Output the (x, y) coordinate of the center of the cell containing the given text.  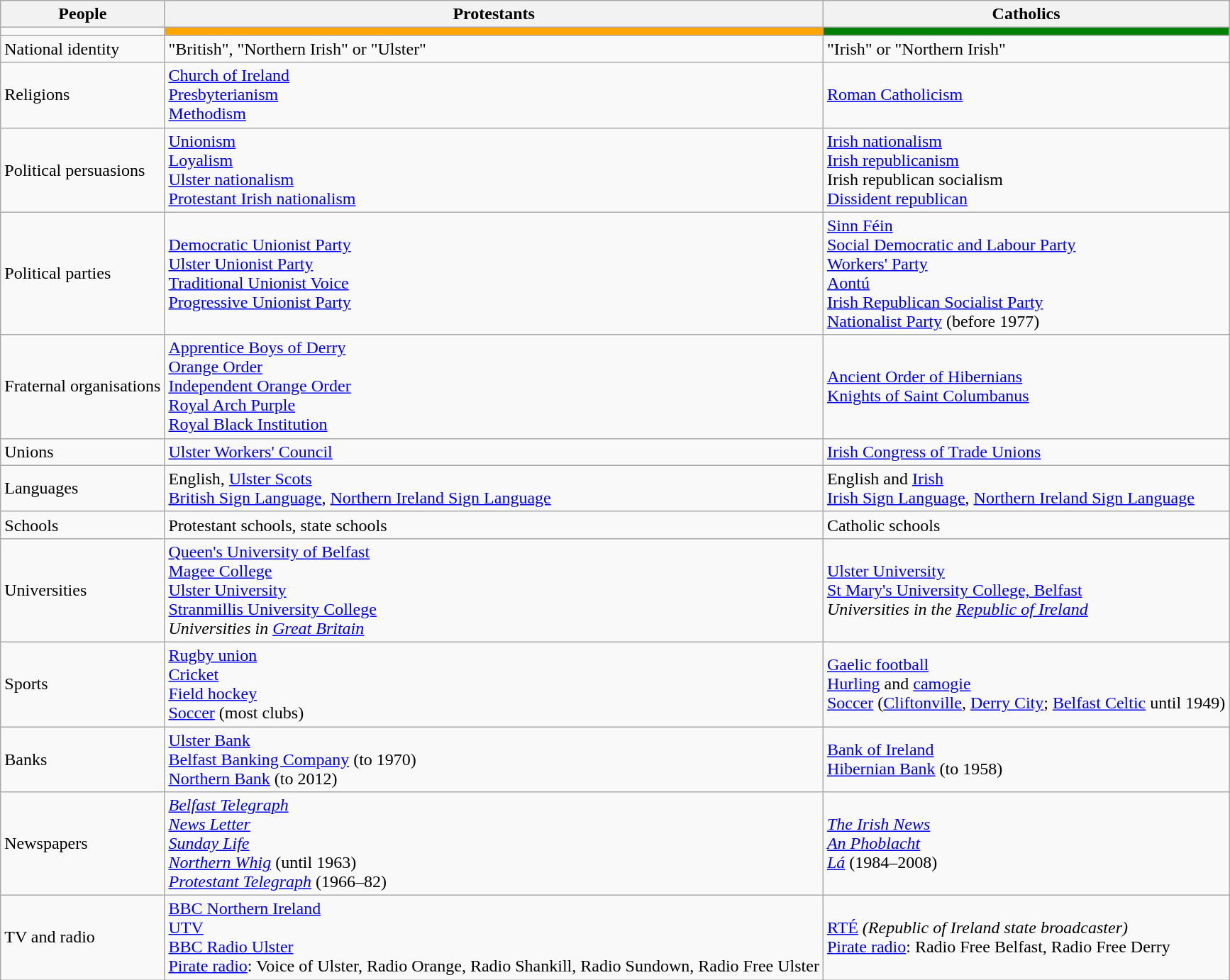
Unions (82, 452)
Ulster BankBelfast Banking Company (to 1970)Northern Bank (to 2012) (494, 759)
Gaelic footballHurling and camogieSoccer (Cliftonville, Derry City; Belfast Celtic until 1949) (1026, 684)
Catholic schools (1026, 525)
RTÉ (Republic of Ireland state broadcaster)Pirate radio: Radio Free Belfast, Radio Free Derry (1026, 937)
Ulster Workers' Council (494, 452)
Political parties (82, 274)
"Irish" or "Northern Irish" (1026, 49)
English, Ulster ScotsBritish Sign Language, Northern Ireland Sign Language (494, 488)
The Irish NewsAn PhoblachtLá (1984–2008) (1026, 844)
Fraternal organisations (82, 386)
Newspapers (82, 844)
Irish Congress of Trade Unions (1026, 452)
Irish nationalismIrish republicanismIrish republican socialismDissident republican (1026, 170)
"British", "Northern Irish" or "Ulster" (494, 49)
English and IrishIrish Sign Language, Northern Ireland Sign Language (1026, 488)
Protestant schools, state schools (494, 525)
Sinn FéinSocial Democratic and Labour PartyWorkers' PartyAontúIrish Republican Socialist PartyNationalist Party (before 1977) (1026, 274)
Queen's University of Belfast Magee CollegeUlster UniversityStranmillis University CollegeUniversities in Great Britain (494, 590)
Universities (82, 590)
People (82, 14)
Languages (82, 488)
Political persuasions (82, 170)
UnionismLoyalismUlster nationalismProtestant Irish nationalism (494, 170)
Democratic Unionist PartyUlster Unionist PartyTraditional Unionist VoiceProgressive Unionist Party (494, 274)
National identity (82, 49)
Belfast TelegraphNews LetterSunday LifeNorthern Whig (until 1963)Protestant Telegraph (1966–82) (494, 844)
Protestants (494, 14)
Bank of IrelandHibernian Bank (to 1958) (1026, 759)
TV and radio (82, 937)
Ancient Order of Hibernians Knights of Saint Columbanus (1026, 386)
Schools (82, 525)
Rugby unionCricketField hockeySoccer (most clubs) (494, 684)
Banks (82, 759)
Roman Catholicism (1026, 95)
Ulster UniversitySt Mary's University College, BelfastUniversities in the Republic of Ireland (1026, 590)
Apprentice Boys of DerryOrange OrderIndependent Orange OrderRoyal Arch PurpleRoyal Black Institution (494, 386)
Church of IrelandPresbyterianismMethodism (494, 95)
Catholics (1026, 14)
BBC Northern IrelandUTVBBC Radio UlsterPirate radio: Voice of Ulster, Radio Orange, Radio Shankill, Radio Sundown, Radio Free Ulster (494, 937)
Religions (82, 95)
Sports (82, 684)
